Identify which cell holds the provided text, then report its (x, y) central coordinate. 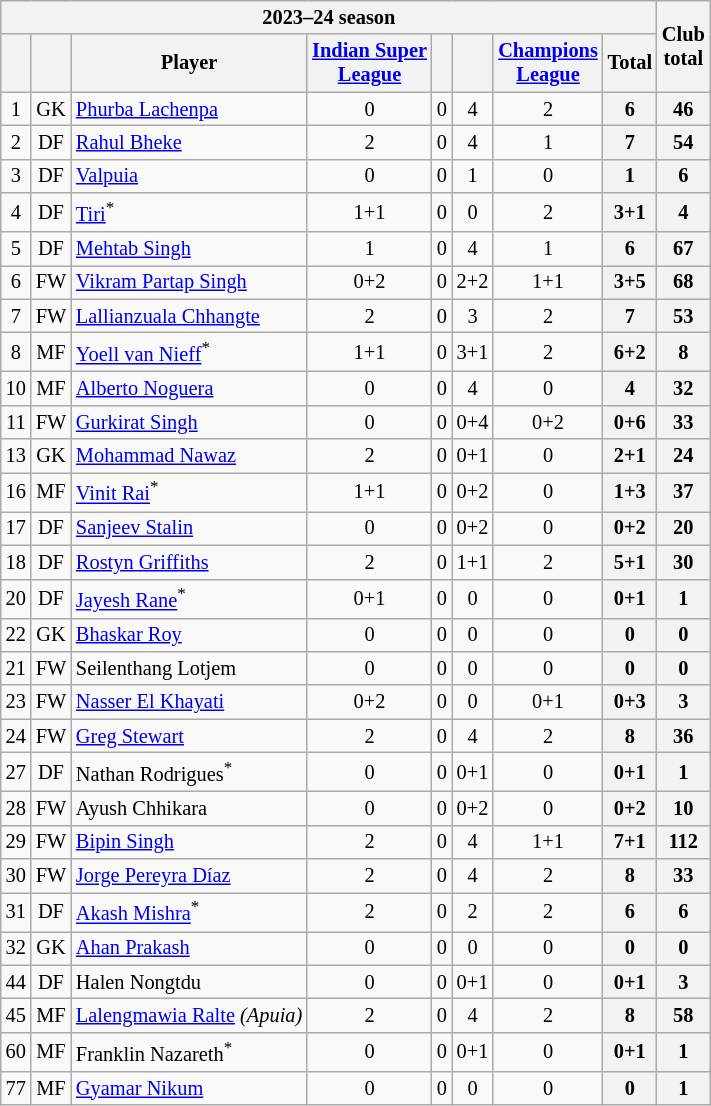
0+3 (630, 702)
44 (16, 982)
60 (16, 1052)
53 (684, 316)
112 (684, 842)
Gurkirat Singh (189, 422)
Akash Mishra* (189, 912)
Tiri* (189, 212)
Nasser El Khayati (189, 702)
36 (684, 736)
2+1 (630, 456)
Bipin Singh (189, 842)
ChampionsLeague (548, 63)
29 (16, 842)
17 (16, 528)
Yoell van Nieff* (189, 352)
Greg Stewart (189, 736)
Ahan Prakash (189, 948)
6+2 (630, 352)
54 (684, 142)
31 (16, 912)
Nathan Rodrigues* (189, 772)
23 (16, 702)
77 (16, 1088)
Indian SuperLeague (370, 63)
0+4 (473, 422)
Franklin Nazareth* (189, 1052)
28 (16, 808)
21 (16, 668)
18 (16, 562)
Ayush Chhikara (189, 808)
37 (684, 492)
7+1 (630, 842)
Rostyn Griffiths (189, 562)
Mehtab Singh (189, 249)
58 (684, 1015)
Sanjeev Stalin (189, 528)
Lallianzuala Chhangte (189, 316)
46 (684, 109)
22 (16, 635)
67 (684, 249)
Vikram Partap Singh (189, 282)
11 (16, 422)
Rahul Bheke (189, 142)
3+5 (630, 282)
45 (16, 1015)
2+2 (473, 282)
27 (16, 772)
1+3 (630, 492)
Seilenthang Lotjem (189, 668)
Jorge Pereyra Díaz (189, 876)
5+1 (630, 562)
Bhaskar Roy (189, 635)
Phurba Lachenpa (189, 109)
Gyamar Nikum (189, 1088)
Vinit Rai* (189, 492)
Lalengmawia Ralte (Apuia) (189, 1015)
Halen Nongtdu (189, 982)
13 (16, 456)
2023–24 season (329, 17)
5 (16, 249)
Player (189, 63)
Valpuia (189, 176)
68 (684, 282)
Clubtotal (684, 46)
Alberto Noguera (189, 389)
0+6 (630, 422)
16 (16, 492)
Jayesh Rane* (189, 598)
Mohammad Nawaz (189, 456)
Total (630, 63)
